Determine the (X, Y) coordinate at the center of the cell enclosing the given text.  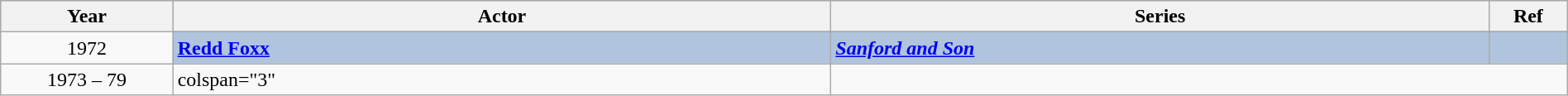
colspan="3" (502, 79)
Year (87, 17)
Series (1160, 17)
Sanford and Son (1160, 48)
Redd Foxx (502, 48)
Ref (1528, 17)
1972 (87, 48)
1973 – 79 (87, 79)
Actor (502, 17)
